For the text-containing cell, return its midpoint in [x, y] coordinate format. 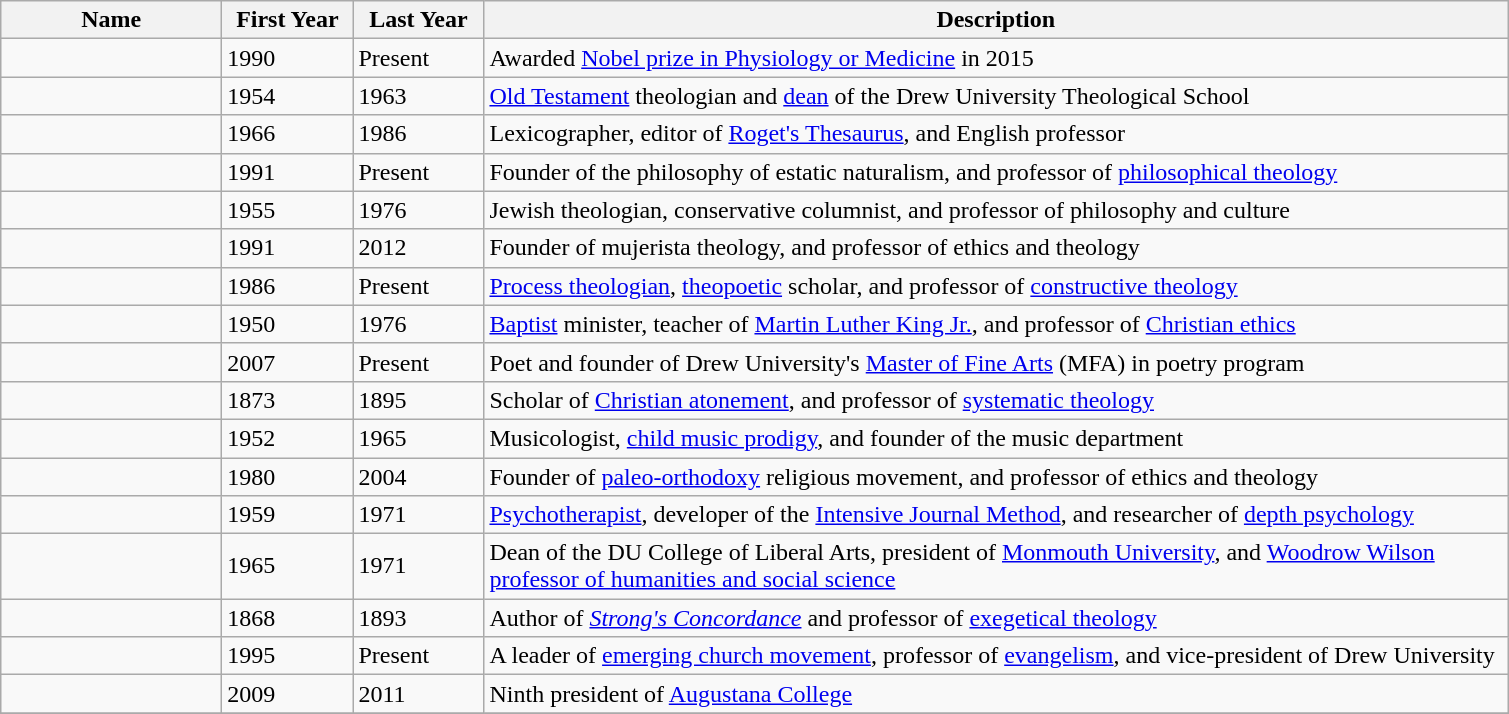
Process theologian, theopoetic scholar, and professor of constructive theology [996, 286]
Last Year [418, 20]
Description [996, 20]
1959 [288, 515]
Poet and founder of Drew University's Master of Fine Arts (MFA) in poetry program [996, 362]
Name [112, 20]
1893 [418, 618]
2009 [288, 694]
Musicologist, child music prodigy, and founder of the music department [996, 438]
2007 [288, 362]
Ninth president of Augustana College [996, 694]
1952 [288, 438]
1995 [288, 656]
2012 [418, 248]
1950 [288, 324]
1990 [288, 58]
1868 [288, 618]
Lexicographer, editor of Roget's Thesaurus, and English professor [996, 134]
1895 [418, 400]
1966 [288, 134]
Awarded Nobel prize in Physiology or Medicine in 2015 [996, 58]
Author of Strong's Concordance and professor of exegetical theology [996, 618]
1954 [288, 96]
Founder of the philosophy of estatic naturalism, and professor of philosophical theology [996, 172]
Baptist minister, teacher of Martin Luther King Jr., and professor of Christian ethics [996, 324]
Founder of mujerista theology, and professor of ethics and theology [996, 248]
Jewish theologian, conservative columnist, and professor of philosophy and culture [996, 210]
2011 [418, 694]
1980 [288, 477]
2004 [418, 477]
Scholar of Christian atonement, and professor of systematic theology [996, 400]
Founder of paleo-orthodoxy religious movement, and professor of ethics and theology [996, 477]
A leader of emerging church movement, professor of evangelism, and vice-president of Drew University [996, 656]
1955 [288, 210]
Old Testament theologian and dean of the Drew University Theological School [996, 96]
First Year [288, 20]
Dean of the DU College of Liberal Arts, president of Monmouth University, and Woodrow Wilson professor of humanities and social science [996, 566]
1873 [288, 400]
Psychotherapist, developer of the Intensive Journal Method, and researcher of depth psychology [996, 515]
1963 [418, 96]
